Pinpoint the cell where the given text exists, returning its [X, Y] midpoint coordinate. 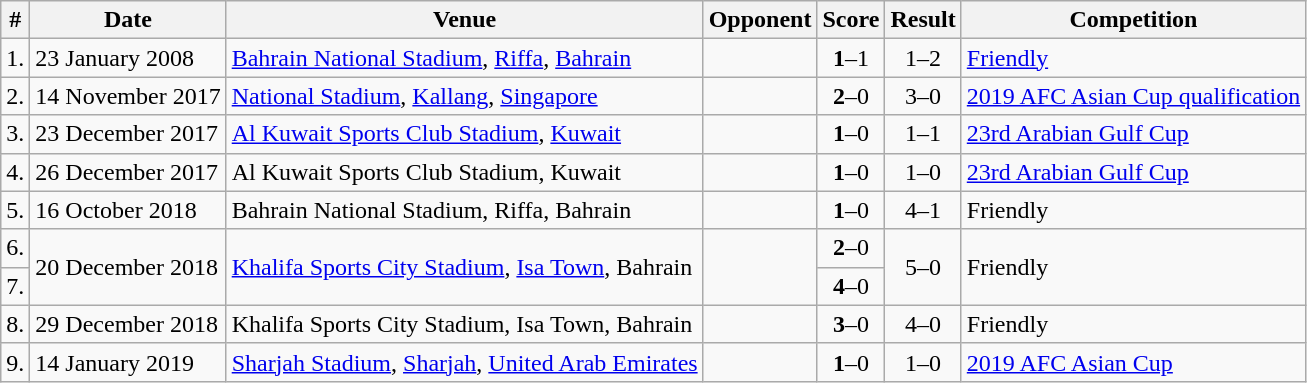
4. [16, 172]
Result [923, 20]
7. [16, 286]
29 December 2018 [128, 324]
5. [16, 210]
14 November 2017 [128, 96]
Competition [1133, 20]
Venue [464, 20]
2019 AFC Asian Cup qualification [1133, 96]
16 October 2018 [128, 210]
8. [16, 324]
Sharjah Stadium, Sharjah, United Arab Emirates [464, 362]
Date [128, 20]
23 January 2008 [128, 58]
Opponent [760, 20]
23 December 2017 [128, 134]
National Stadium, Kallang, Singapore [464, 96]
26 December 2017 [128, 172]
20 December 2018 [128, 267]
2019 AFC Asian Cup [1133, 362]
5–0 [923, 267]
1. [16, 58]
1–2 [923, 58]
9. [16, 362]
2. [16, 96]
# [16, 20]
6. [16, 248]
4–1 [923, 210]
3. [16, 134]
14 January 2019 [128, 362]
Score [851, 20]
